Return (X, Y) of the center of cell containing provided text 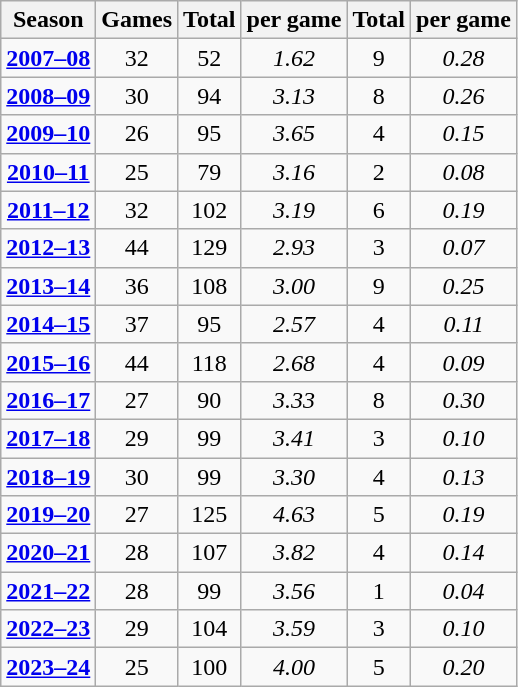
2009–10 (48, 134)
0.15 (464, 134)
0.11 (464, 324)
0.28 (464, 58)
4.63 (294, 515)
3.82 (294, 553)
2010–11 (48, 172)
0.20 (464, 667)
2013–14 (48, 286)
2016–17 (48, 400)
3.59 (294, 629)
2020–21 (48, 553)
Season (48, 20)
52 (210, 58)
2014–15 (48, 324)
107 (210, 553)
2.68 (294, 362)
3.30 (294, 477)
Games (137, 20)
102 (210, 210)
3.33 (294, 400)
3.41 (294, 438)
2011–12 (48, 210)
0.13 (464, 477)
2007–08 (48, 58)
0.14 (464, 553)
2.93 (294, 248)
2 (379, 172)
2015–16 (48, 362)
79 (210, 172)
2022–23 (48, 629)
0.26 (464, 96)
1 (379, 591)
104 (210, 629)
100 (210, 667)
0.30 (464, 400)
2008–09 (48, 96)
3.65 (294, 134)
2018–19 (48, 477)
108 (210, 286)
37 (137, 324)
4.00 (294, 667)
0.25 (464, 286)
129 (210, 248)
2019–20 (48, 515)
118 (210, 362)
125 (210, 515)
2021–22 (48, 591)
3.00 (294, 286)
0.09 (464, 362)
2017–18 (48, 438)
36 (137, 286)
3.19 (294, 210)
2012–13 (48, 248)
0.07 (464, 248)
26 (137, 134)
0.08 (464, 172)
2.57 (294, 324)
3.16 (294, 172)
3.56 (294, 591)
1.62 (294, 58)
3.13 (294, 96)
94 (210, 96)
6 (379, 210)
90 (210, 400)
2023–24 (48, 667)
0.04 (464, 591)
